Find where the given text appears and provide that cell's center as [x, y] coordinate. 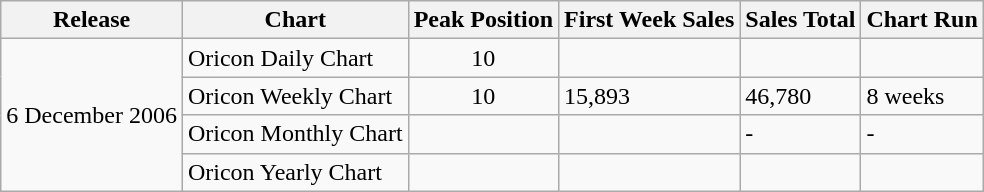
46,780 [800, 96]
Chart [295, 20]
Chart Run [922, 20]
Oricon Weekly Chart [295, 96]
6 December 2006 [92, 115]
Oricon Yearly Chart [295, 172]
Oricon Daily Chart [295, 58]
Sales Total [800, 20]
Peak Position [483, 20]
First Week Sales [650, 20]
Release [92, 20]
15,893 [650, 96]
8 weeks [922, 96]
Oricon Monthly Chart [295, 134]
